Scan for the cell matching the given text and deliver its [X, Y] coordinate at center. 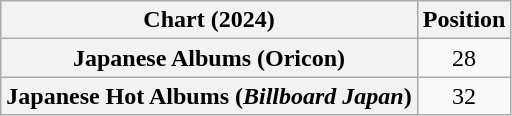
Position [464, 20]
32 [464, 96]
Chart (2024) [209, 20]
Japanese Hot Albums (Billboard Japan) [209, 96]
28 [464, 58]
Japanese Albums (Oricon) [209, 58]
